For the text-containing cell, return its midpoint in (x, y) coordinate format. 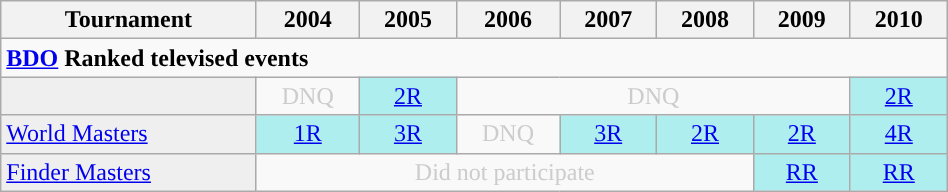
2009 (802, 20)
2010 (898, 20)
2007 (608, 20)
4R (898, 134)
2005 (408, 20)
2004 (308, 20)
2006 (508, 20)
2008 (706, 20)
Did not participate (504, 172)
BDO Ranked televised events (474, 58)
World Masters (128, 134)
Tournament (128, 20)
1R (308, 134)
Finder Masters (128, 172)
